Search for the cell housing the specified text and yield its (X, Y) center coordinate. 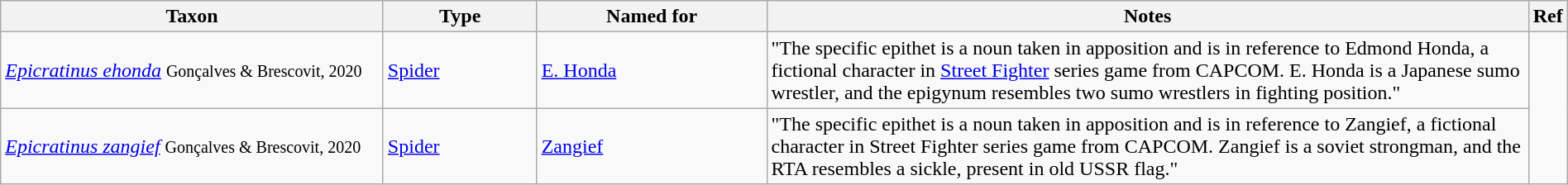
E. Honda (652, 70)
Notes (1148, 17)
Epicratinus ehonda Gonçalves & Brescovit, 2020 (192, 70)
Named for (652, 17)
Epicratinus zangief Gonçalves & Brescovit, 2020 (192, 146)
Type (460, 17)
Taxon (192, 17)
Zangief (652, 146)
Ref (1548, 17)
